Capture the cell that displays the provided text and extract its (X, Y) central coordinate. 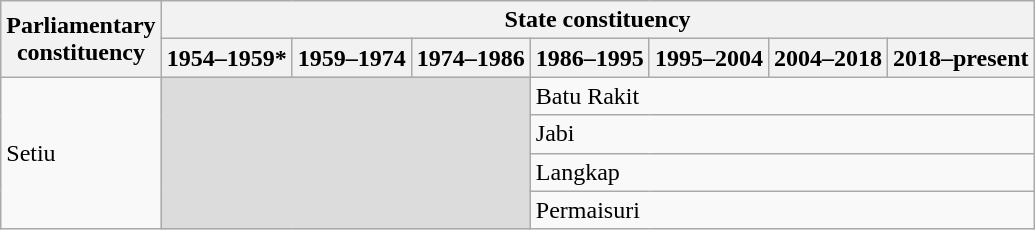
1954–1959* (226, 58)
Setiu (81, 153)
2004–2018 (828, 58)
Permaisuri (782, 210)
1959–1974 (352, 58)
1986–1995 (590, 58)
State constituency (598, 20)
1995–2004 (708, 58)
Batu Rakit (782, 96)
Jabi (782, 134)
1974–1986 (470, 58)
Parliamentaryconstituency (81, 39)
Langkap (782, 172)
2018–present (960, 58)
